Capture the cell that displays the provided text and extract its (x, y) central coordinate. 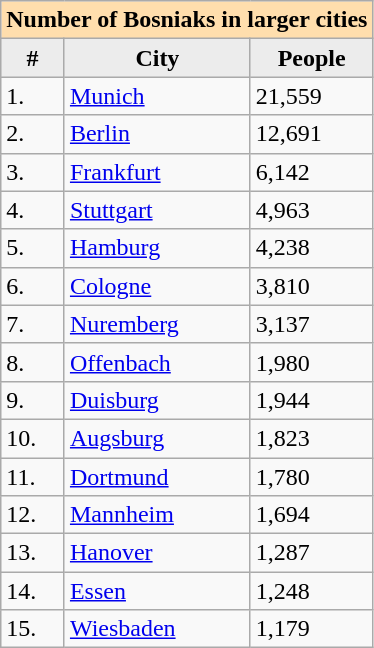
3. (33, 172)
1. (33, 96)
14. (33, 591)
1,179 (312, 629)
1,823 (312, 438)
1,287 (312, 553)
1,780 (312, 477)
Mannheim (157, 515)
21,559 (312, 96)
11. (33, 477)
6,142 (312, 172)
People (312, 58)
12,691 (312, 134)
12. (33, 515)
1,248 (312, 591)
Hamburg (157, 248)
Munich (157, 96)
4. (33, 210)
6. (33, 286)
Berlin (157, 134)
8. (33, 362)
1,944 (312, 400)
Number of Bosniaks in larger cities (187, 20)
Stuttgart (157, 210)
3,810 (312, 286)
Offenbach (157, 362)
Augsburg (157, 438)
9. (33, 400)
10. (33, 438)
7. (33, 324)
Cologne (157, 286)
13. (33, 553)
4,238 (312, 248)
Hanover (157, 553)
Nuremberg (157, 324)
5. (33, 248)
4,963 (312, 210)
15. (33, 629)
Duisburg (157, 400)
1,694 (312, 515)
Wiesbaden (157, 629)
1,980 (312, 362)
2. (33, 134)
Essen (157, 591)
Dortmund (157, 477)
City (157, 58)
3,137 (312, 324)
# (33, 58)
Frankfurt (157, 172)
